Return the [x, y] coordinate for the center point of the cell that contains the specified text.  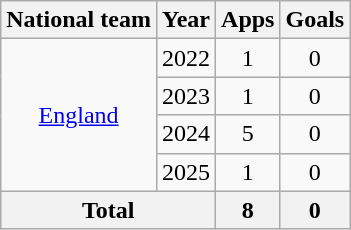
National team [79, 20]
2022 [186, 58]
Year [186, 20]
Goals [315, 20]
Apps [248, 20]
Total [108, 210]
2024 [186, 134]
2025 [186, 172]
8 [248, 210]
2023 [186, 96]
England [79, 115]
5 [248, 134]
